For the text-containing cell, return its midpoint in [x, y] coordinate format. 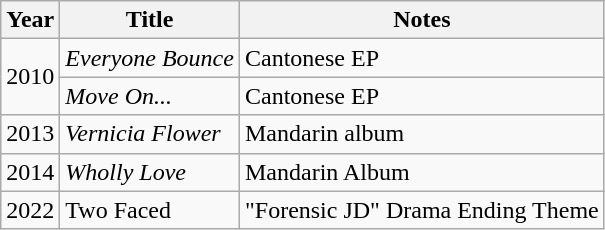
Everyone Bounce [150, 58]
"Forensic JD" Drama Ending Theme [422, 210]
Vernicia Flower [150, 134]
2014 [30, 172]
Move On... [150, 96]
Title [150, 20]
2010 [30, 77]
Mandarin album [422, 134]
Notes [422, 20]
2022 [30, 210]
Two Faced [150, 210]
2013 [30, 134]
Wholly Love [150, 172]
Mandarin Album [422, 172]
Year [30, 20]
